From the cell containing the given text, extract its center point as (X, Y) coordinate. 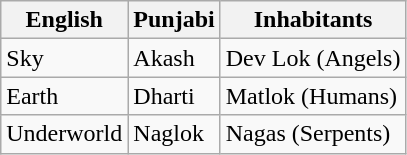
Dev Lok (Angels) (313, 58)
Dharti (174, 96)
Nagas (Serpents) (313, 134)
Punjabi (174, 20)
Matlok (Humans) (313, 96)
Akash (174, 58)
Underworld (64, 134)
Naglok (174, 134)
Earth (64, 96)
Inhabitants (313, 20)
English (64, 20)
Sky (64, 58)
